Determine the [X, Y] coordinate at the center of the cell enclosing the given text.  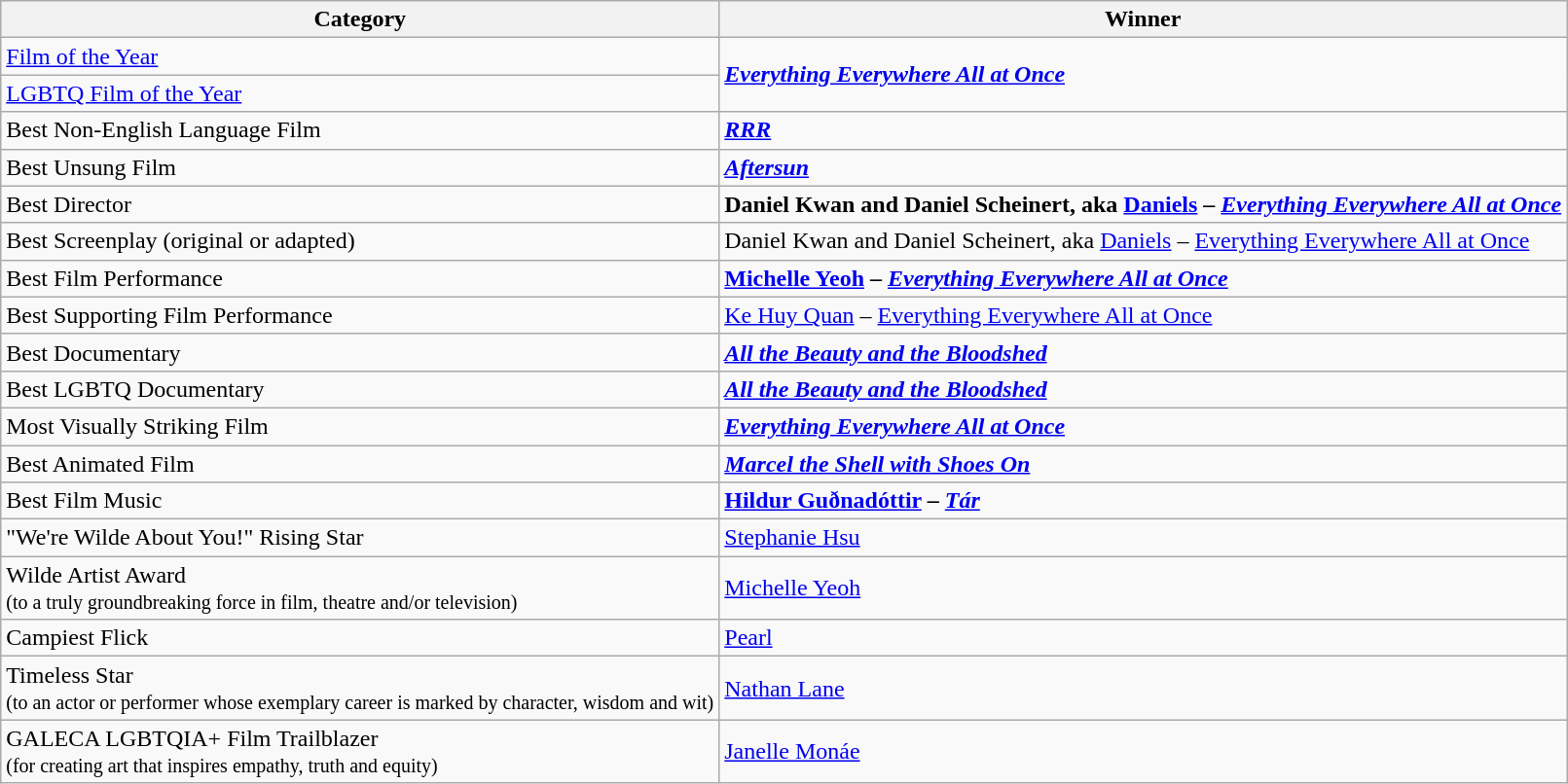
Category [360, 19]
Winner [1143, 19]
Best Unsung Film [360, 167]
Stephanie Hsu [1143, 538]
Best Director [360, 204]
GALECA LGBTQIA+ Film Trailblazer(for creating art that inspires empathy, truth and equity) [360, 751]
Best Supporting Film Performance [360, 315]
Pearl [1143, 638]
Nathan Lane [1143, 689]
Michelle Yeoh [1143, 588]
Hildur Guðnadóttir – Tár [1143, 501]
Best Documentary [360, 352]
Marcel the Shell with Shoes On [1143, 464]
Best Animated Film [360, 464]
LGBTQ Film of the Year [360, 93]
Best Non-English Language Film [360, 130]
Timeless Star(to an actor or performer whose exemplary career is marked by character, wisdom and wit) [360, 689]
Wilde Artist Award(to a truly groundbreaking force in film, theatre and/or television) [360, 588]
Aftersun [1143, 167]
"We're Wilde About You!" Rising Star [360, 538]
Best Film Music [360, 501]
Janelle Monáe [1143, 751]
RRR [1143, 130]
Film of the Year [360, 56]
Ke Huy Quan – Everything Everywhere All at Once [1143, 315]
Michelle Yeoh – Everything Everywhere All at Once [1143, 278]
Most Visually Striking Film [360, 426]
Campiest Flick [360, 638]
Best Screenplay (original or adapted) [360, 241]
Best Film Performance [360, 278]
Best LGBTQ Documentary [360, 389]
